Output the [X, Y] coordinate of the center of the cell containing the given text.  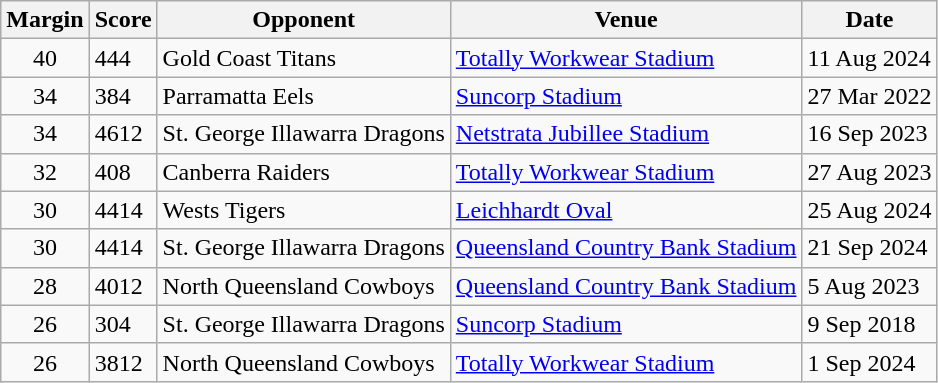
27 Mar 2022 [870, 96]
Leichhardt Oval [626, 210]
Score [123, 20]
384 [123, 96]
40 [45, 58]
32 [45, 172]
Gold Coast Titans [304, 58]
5 Aug 2023 [870, 286]
3812 [123, 362]
4612 [123, 134]
21 Sep 2024 [870, 248]
Margin [45, 20]
Opponent [304, 20]
4012 [123, 286]
Netstrata Jubillee Stadium [626, 134]
Wests Tigers [304, 210]
Canberra Raiders [304, 172]
1 Sep 2024 [870, 362]
Date [870, 20]
25 Aug 2024 [870, 210]
16 Sep 2023 [870, 134]
9 Sep 2018 [870, 324]
27 Aug 2023 [870, 172]
304 [123, 324]
28 [45, 286]
Parramatta Eels [304, 96]
11 Aug 2024 [870, 58]
408 [123, 172]
444 [123, 58]
Venue [626, 20]
